Capture the cell that displays the provided text and extract its (X, Y) central coordinate. 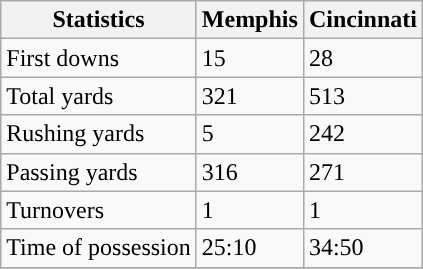
Turnovers (99, 210)
321 (250, 96)
25:10 (250, 248)
34:50 (362, 248)
15 (250, 58)
First downs (99, 58)
Memphis (250, 20)
316 (250, 172)
Cincinnati (362, 20)
5 (250, 134)
271 (362, 172)
Rushing yards (99, 134)
Total yards (99, 96)
Time of possession (99, 248)
513 (362, 96)
Passing yards (99, 172)
28 (362, 58)
Statistics (99, 20)
242 (362, 134)
